Provide the (x, y) coordinate of the cell's center where the given text is located.  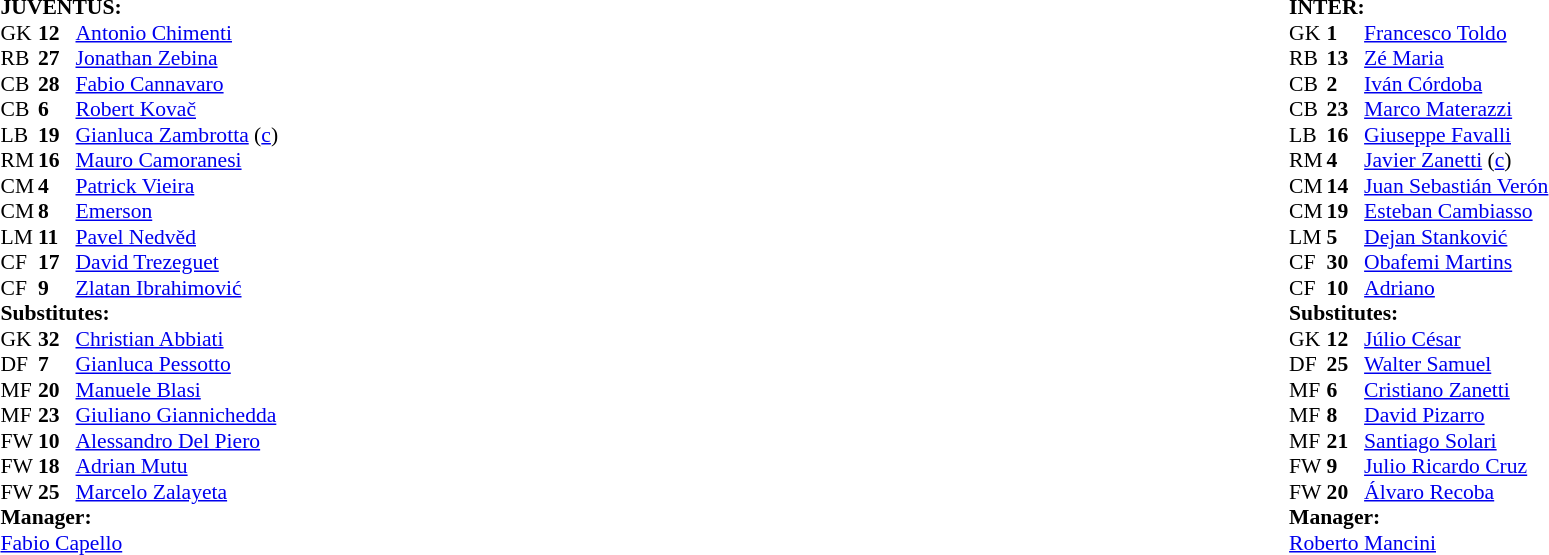
Walter Samuel (1456, 365)
17 (57, 263)
Javier Zanetti (c) (1456, 161)
David Pizarro (1456, 415)
Iván Córdoba (1456, 84)
Marcelo Zalayeta (178, 492)
Gianluca Pessotto (178, 365)
Santiago Solari (1456, 441)
Gianluca Zambrotta (c) (178, 135)
Adriano (1456, 288)
Patrick Vieira (178, 186)
Jonathan Zebina (178, 59)
Alessandro Del Piero (178, 441)
11 (57, 237)
Álvaro Recoba (1456, 492)
Obafemi Martins (1456, 263)
Robert Kovač (178, 109)
18 (57, 467)
Juan Sebastián Verón (1456, 186)
5 (1346, 237)
30 (1346, 263)
Antonio Chimenti (178, 33)
Pavel Nedvěd (178, 237)
Júlio César (1456, 339)
Mauro Camoranesi (178, 161)
Dejan Stanković (1456, 237)
Giuliano Giannichedda (178, 415)
Francesco Toldo (1456, 33)
Esteban Cambiasso (1456, 211)
2 (1346, 84)
27 (57, 59)
Adrian Mutu (178, 467)
Zlatan Ibrahimović (178, 288)
Julio Ricardo Cruz (1456, 467)
32 (57, 339)
14 (1346, 186)
1 (1346, 33)
Fabio Cannavaro (178, 84)
7 (57, 365)
Zé Maria (1456, 59)
21 (1346, 441)
Manuele Blasi (178, 390)
Marco Materazzi (1456, 109)
Cristiano Zanetti (1456, 390)
Emerson (178, 211)
Christian Abbiati (178, 339)
28 (57, 84)
Giuseppe Favalli (1456, 135)
13 (1346, 59)
David Trezeguet (178, 263)
